Find where the given text appears and provide that cell's center as [x, y] coordinate. 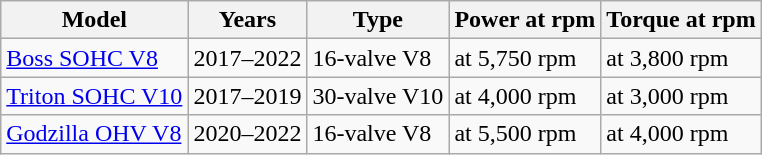
Boss SOHC V8 [94, 58]
Godzilla OHV V8 [94, 134]
Model [94, 20]
Torque at rpm [681, 20]
Power at rpm [525, 20]
2017–2019 [248, 96]
at 5,750 rpm [525, 58]
Type [378, 20]
at 3,800 rpm [681, 58]
2017–2022 [248, 58]
at 5,500 rpm [525, 134]
at 3,000 rpm [681, 96]
Triton SOHC V10 [94, 96]
2020–2022 [248, 134]
30-valve V10 [378, 96]
Years [248, 20]
